Identify which cell holds the provided text, then report its [x, y] central coordinate. 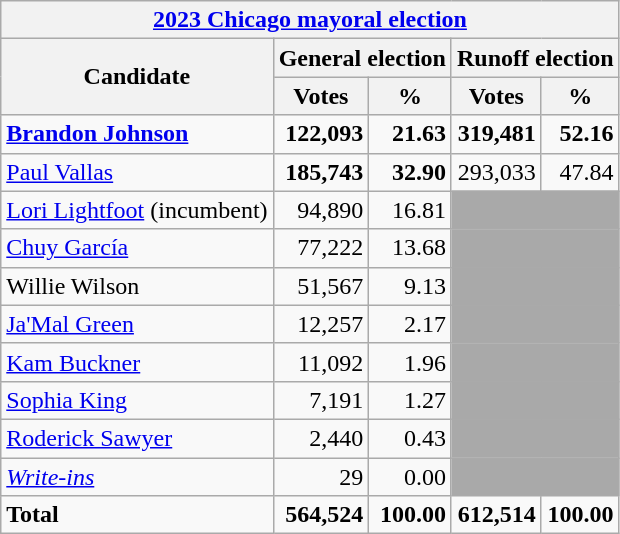
Willie Wilson [137, 286]
Write-ins [137, 477]
12,257 [321, 324]
Brandon Johnson [137, 134]
9.13 [410, 286]
Total [137, 515]
47.84 [580, 172]
319,481 [496, 134]
21.63 [410, 134]
Roderick Sawyer [137, 438]
Kam Buckner [137, 362]
Candidate [137, 77]
13.68 [410, 248]
612,514 [496, 515]
1.96 [410, 362]
2,440 [321, 438]
11,092 [321, 362]
16.81 [410, 210]
52.16 [580, 134]
Chuy García [137, 248]
Ja'Mal Green [137, 324]
0.00 [410, 477]
29 [321, 477]
General election [362, 58]
293,033 [496, 172]
94,890 [321, 210]
1.27 [410, 400]
185,743 [321, 172]
0.43 [410, 438]
32.90 [410, 172]
564,524 [321, 515]
2023 Chicago mayoral election [310, 20]
51,567 [321, 286]
2.17 [410, 324]
Paul Vallas [137, 172]
Sophia King [137, 400]
Lori Lightfoot (incumbent) [137, 210]
Runoff election [535, 58]
77,222 [321, 248]
7,191 [321, 400]
122,093 [321, 134]
